Scan for the cell matching the given text and deliver its (x, y) coordinate at center. 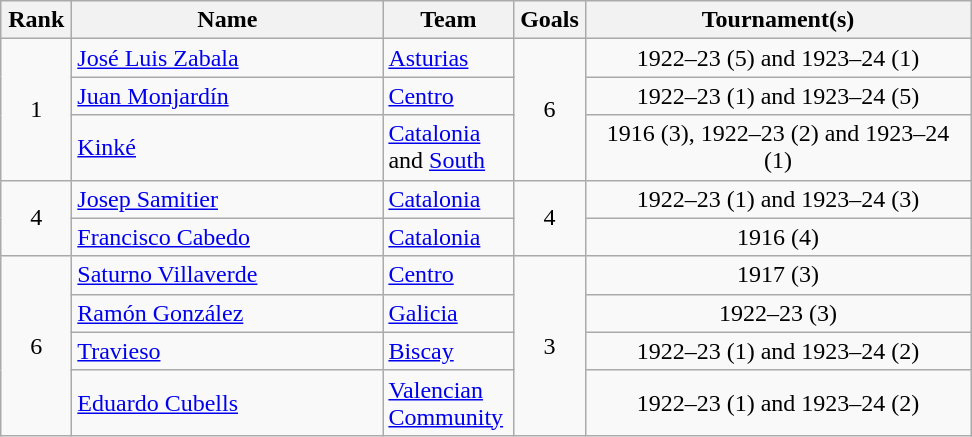
Tournament(s) (778, 20)
1922–23 (1) and 1923–24 (3) (778, 199)
Catalonia and South (448, 148)
Valencian Community (448, 402)
1922–23 (3) (778, 313)
Rank (36, 20)
José Luis Zabala (228, 58)
1916 (4) (778, 237)
Eduardo Cubells (228, 402)
Kinké (228, 148)
1916 (3), 1922–23 (2) and 1923–24 (1) (778, 148)
Galicia (448, 313)
Asturias (448, 58)
Ramón González (228, 313)
Team (448, 20)
3 (550, 346)
1 (36, 110)
Francisco Cabedo (228, 237)
1917 (3) (778, 275)
1922–23 (1) and 1923–24 (5) (778, 96)
Goals (550, 20)
Travieso (228, 351)
Saturno Villaverde (228, 275)
1922–23 (5) and 1923–24 (1) (778, 58)
Name (228, 20)
Josep Samitier (228, 199)
Juan Monjardín (228, 96)
Biscay (448, 351)
